Scan for the cell matching the given text and deliver its (x, y) coordinate at center. 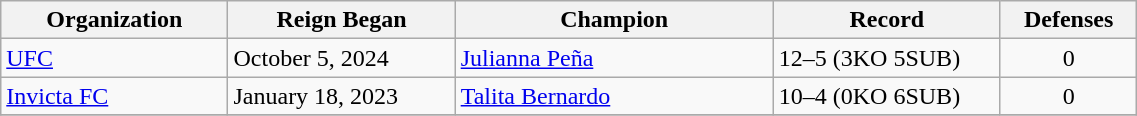
October 5, 2024 (342, 58)
Talita Bernardo (614, 96)
Defenses (1068, 20)
12–5 (3KO 5SUB) (886, 58)
Invicta FC (114, 96)
10–4 (0KO 6SUB) (886, 96)
UFC (114, 58)
Record (886, 20)
Champion (614, 20)
Reign Began (342, 20)
Julianna Peña (614, 58)
Organization (114, 20)
January 18, 2023 (342, 96)
